Identify which cell holds the provided text, then report its [x, y] central coordinate. 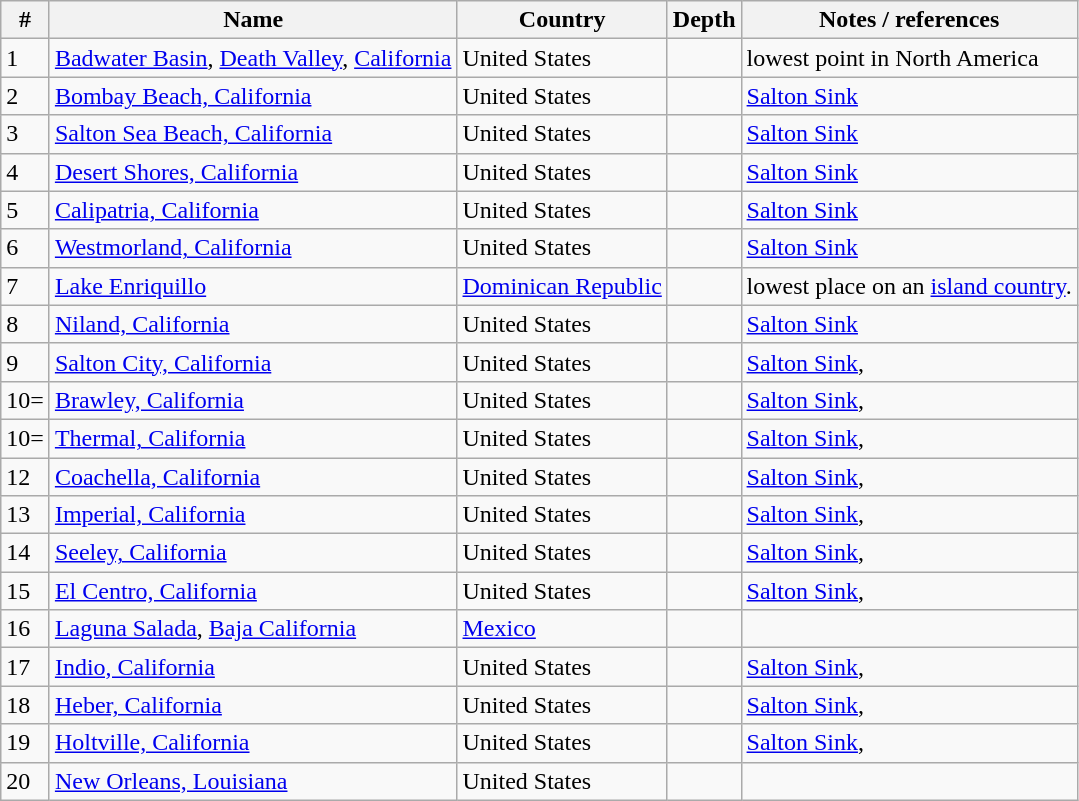
4 [26, 172]
Desert Shores, California [253, 172]
19 [26, 743]
Calipatria, California [253, 210]
18 [26, 705]
8 [26, 324]
17 [26, 667]
Name [253, 20]
Lake Enriquillo [253, 286]
9 [26, 362]
lowest place on an island country. [909, 286]
Seeley, California [253, 553]
Bombay Beach, California [253, 96]
6 [26, 248]
# [26, 20]
Indio, California [253, 667]
16 [26, 629]
20 [26, 781]
Thermal, California [253, 438]
Mexico [562, 629]
Imperial, California [253, 515]
New Orleans, Louisiana [253, 781]
Holtville, California [253, 743]
Niland, California [253, 324]
Salton City, California [253, 362]
lowest point in North America [909, 58]
7 [26, 286]
12 [26, 477]
Depth [704, 20]
El Centro, California [253, 591]
1 [26, 58]
Notes / references [909, 20]
Badwater Basin, Death Valley, California [253, 58]
3 [26, 134]
15 [26, 591]
Country [562, 20]
Salton Sea Beach, California [253, 134]
Dominican Republic [562, 286]
13 [26, 515]
Coachella, California [253, 477]
5 [26, 210]
Heber, California [253, 705]
Laguna Salada, Baja California [253, 629]
2 [26, 96]
Brawley, California [253, 400]
Westmorland, California [253, 248]
14 [26, 553]
